Identify which cell holds the provided text, then report its (x, y) central coordinate. 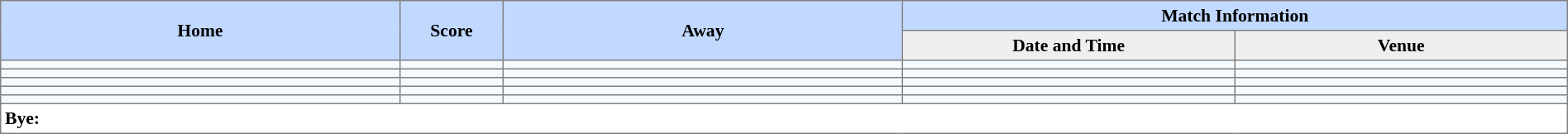
Match Information (1235, 16)
Home (200, 31)
Venue (1401, 45)
Away (703, 31)
Score (452, 31)
Bye: (784, 118)
Date and Time (1068, 45)
